Provide the (X, Y) coordinate of the cell's center where the given text is located.  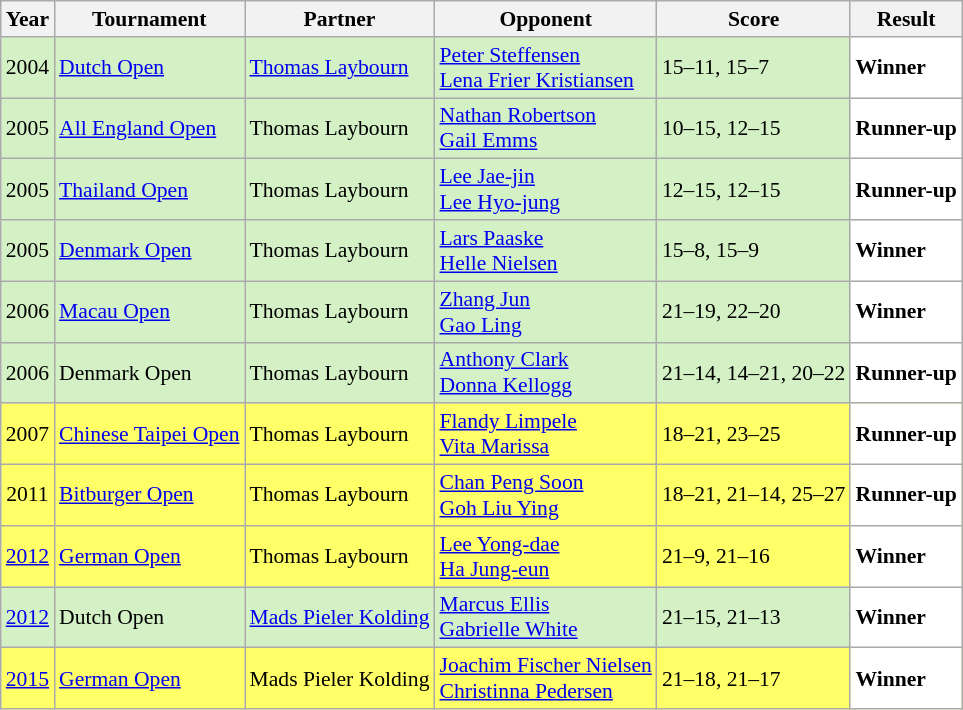
15–8, 15–9 (754, 250)
Macau Open (149, 312)
Lee Yong-dae Ha Jung-eun (546, 556)
Anthony Clark Donna Kellogg (546, 372)
Chinese Taipei Open (149, 434)
18–21, 21–14, 25–27 (754, 496)
All England Open (149, 128)
Bitburger Open (149, 496)
Lars Paaske Helle Nielsen (546, 250)
Result (906, 19)
Score (754, 19)
Year (28, 19)
21–14, 14–21, 20–22 (754, 372)
21–19, 22–20 (754, 312)
Chan Peng Soon Goh Liu Ying (546, 496)
2004 (28, 68)
12–15, 12–15 (754, 190)
Tournament (149, 19)
Peter Steffensen Lena Frier Kristiansen (546, 68)
21–18, 21–17 (754, 678)
21–9, 21–16 (754, 556)
Opponent (546, 19)
2015 (28, 678)
Partner (339, 19)
Joachim Fischer Nielsen Christinna Pedersen (546, 678)
15–11, 15–7 (754, 68)
18–21, 23–25 (754, 434)
Flandy Limpele Vita Marissa (546, 434)
Nathan Robertson Gail Emms (546, 128)
Marcus Ellis Gabrielle White (546, 618)
10–15, 12–15 (754, 128)
2011 (28, 496)
Thailand Open (149, 190)
Zhang Jun Gao Ling (546, 312)
2007 (28, 434)
21–15, 21–13 (754, 618)
Lee Jae-jin Lee Hyo-jung (546, 190)
